Locate the cell with the specified text and output its [X, Y] center coordinate. 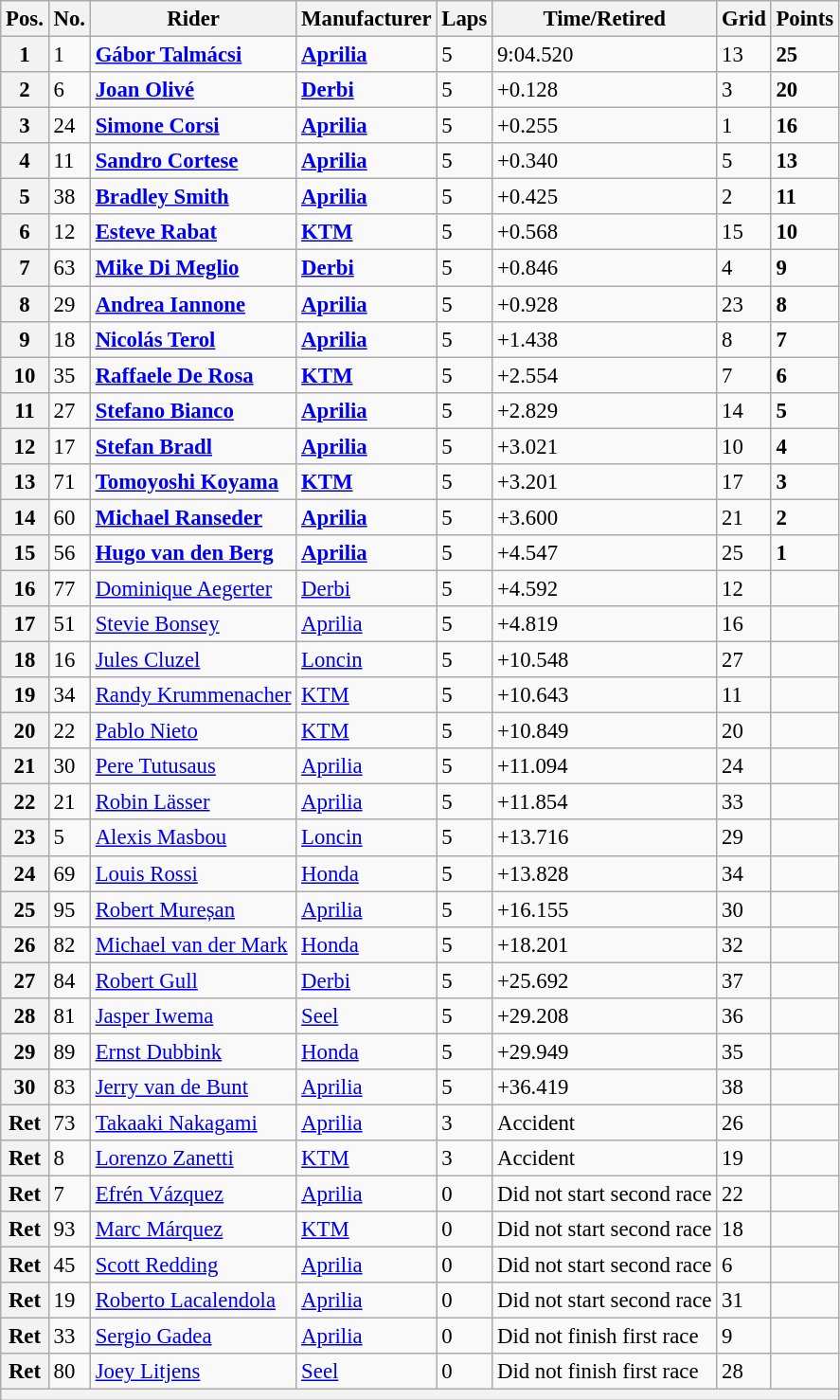
+10.643 [604, 695]
+0.425 [604, 197]
93 [69, 1229]
37 [744, 980]
Hugo van den Berg [193, 553]
Grid [744, 19]
Jerry van de Bunt [193, 1087]
Mike Di Meglio [193, 268]
Michael van der Mark [193, 944]
Robert Mureșan [193, 909]
Nicolás Terol [193, 339]
+1.438 [604, 339]
+3.021 [604, 446]
Sergio Gadea [193, 1337]
Roberto Lacalendola [193, 1301]
Lorenzo Zanetti [193, 1158]
Takaaki Nakagami [193, 1122]
+0.928 [604, 304]
84 [69, 980]
Robin Lässer [193, 802]
No. [69, 19]
73 [69, 1122]
+29.208 [604, 1016]
+4.819 [604, 624]
Louis Rossi [193, 873]
+2.829 [604, 410]
Joan Olivé [193, 90]
Bradley Smith [193, 197]
+18.201 [604, 944]
+0.846 [604, 268]
+29.949 [604, 1051]
60 [69, 517]
+3.600 [604, 517]
Pos. [25, 19]
95 [69, 909]
+11.094 [604, 766]
31 [744, 1301]
80 [69, 1373]
Points [805, 19]
Pere Tutusaus [193, 766]
32 [744, 944]
Stevie Bonsey [193, 624]
+3.201 [604, 482]
+13.716 [604, 838]
Stefano Bianco [193, 410]
69 [69, 873]
56 [69, 553]
Joey Litjens [193, 1373]
+4.592 [604, 588]
+16.155 [604, 909]
Sandro Cortese [193, 161]
Time/Retired [604, 19]
Stefan Bradl [193, 446]
9:04.520 [604, 55]
Ernst Dubbink [193, 1051]
+13.828 [604, 873]
Esteve Rabat [193, 232]
83 [69, 1087]
Pablo Nieto [193, 731]
Marc Márquez [193, 1229]
Laps [464, 19]
82 [69, 944]
Raffaele De Rosa [193, 375]
Rider [193, 19]
Michael Ranseder [193, 517]
51 [69, 624]
Robert Gull [193, 980]
Tomoyoshi Koyama [193, 482]
+0.568 [604, 232]
+2.554 [604, 375]
77 [69, 588]
Simone Corsi [193, 126]
+0.340 [604, 161]
Alexis Masbou [193, 838]
+4.547 [604, 553]
+0.128 [604, 90]
Jasper Iwema [193, 1016]
+10.548 [604, 660]
Dominique Aegerter [193, 588]
45 [69, 1265]
Randy Krummenacher [193, 695]
81 [69, 1016]
+11.854 [604, 802]
Efrén Vázquez [193, 1194]
71 [69, 482]
89 [69, 1051]
+0.255 [604, 126]
Gábor Talmácsi [193, 55]
36 [744, 1016]
63 [69, 268]
Andrea Iannone [193, 304]
+10.849 [604, 731]
Scott Redding [193, 1265]
Jules Cluzel [193, 660]
Manufacturer [366, 19]
+36.419 [604, 1087]
+25.692 [604, 980]
